For the text-containing cell, return its midpoint in (x, y) coordinate format. 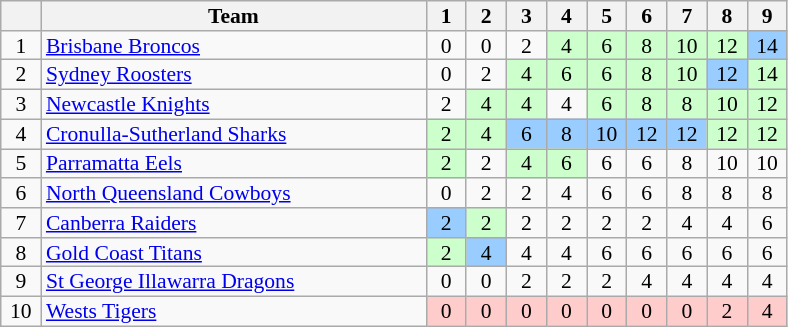
Brisbane Broncos (234, 46)
Canberra Raiders (234, 223)
Gold Coast Titans (234, 253)
Team (234, 16)
Wests Tigers (234, 312)
Newcastle Knights (234, 105)
St George Illawarra Dragons (234, 282)
Cronulla-Sutherland Sharks (234, 134)
Parramatta Eels (234, 164)
North Queensland Cowboys (234, 193)
Sydney Roosters (234, 75)
